Identify which cell holds the provided text, then report its (x, y) central coordinate. 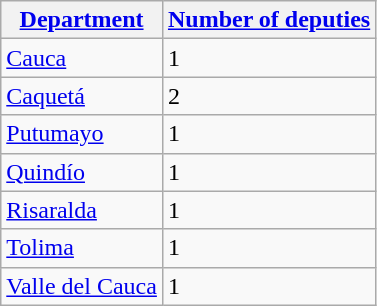
Number of deputies (268, 20)
Tolima (82, 248)
Quindío (82, 172)
Valle del Cauca (82, 286)
Risaralda (82, 210)
Department (82, 20)
Caquetá (82, 96)
2 (268, 96)
Putumayo (82, 134)
Cauca (82, 58)
